Extract the [x, y] coordinate from the center of the cell holding the provided text.  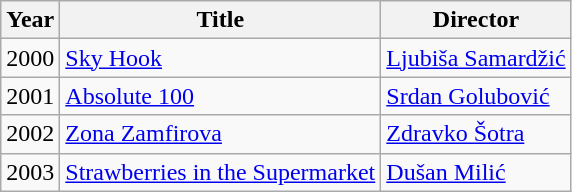
2002 [30, 134]
2000 [30, 58]
Director [476, 20]
Absolute 100 [220, 96]
Zdravko Šotra [476, 134]
Year [30, 20]
Title [220, 20]
Dušan Milić [476, 172]
Zona Zamfirova [220, 134]
2003 [30, 172]
Ljubiša Samardžić [476, 58]
Srdan Golubović [476, 96]
Sky Hook [220, 58]
Strawberries in the Supermarket [220, 172]
2001 [30, 96]
